Find where the given text appears and provide that cell's center as (X, Y) coordinate. 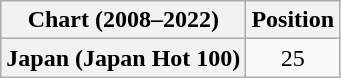
Position (293, 20)
Japan (Japan Hot 100) (124, 58)
Chart (2008–2022) (124, 20)
25 (293, 58)
